Locate the cell with the specified text and output its (X, Y) center coordinate. 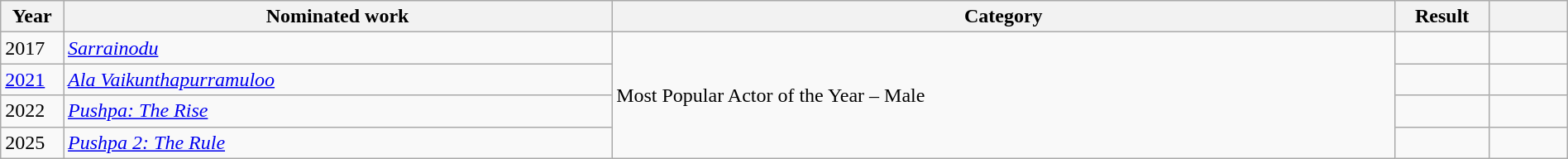
2021 (32, 79)
Pushpa 2: The Rule (337, 142)
2025 (32, 142)
Result (1442, 17)
Ala Vaikunthapurramuloo (337, 79)
Year (32, 17)
2017 (32, 48)
Category (1004, 17)
Sarrainodu (337, 48)
Pushpa: The Rise (337, 111)
Nominated work (337, 17)
2022 (32, 111)
Most Popular Actor of the Year – Male (1004, 95)
